Determine the (X, Y) coordinate at the center of the cell enclosing the given text.  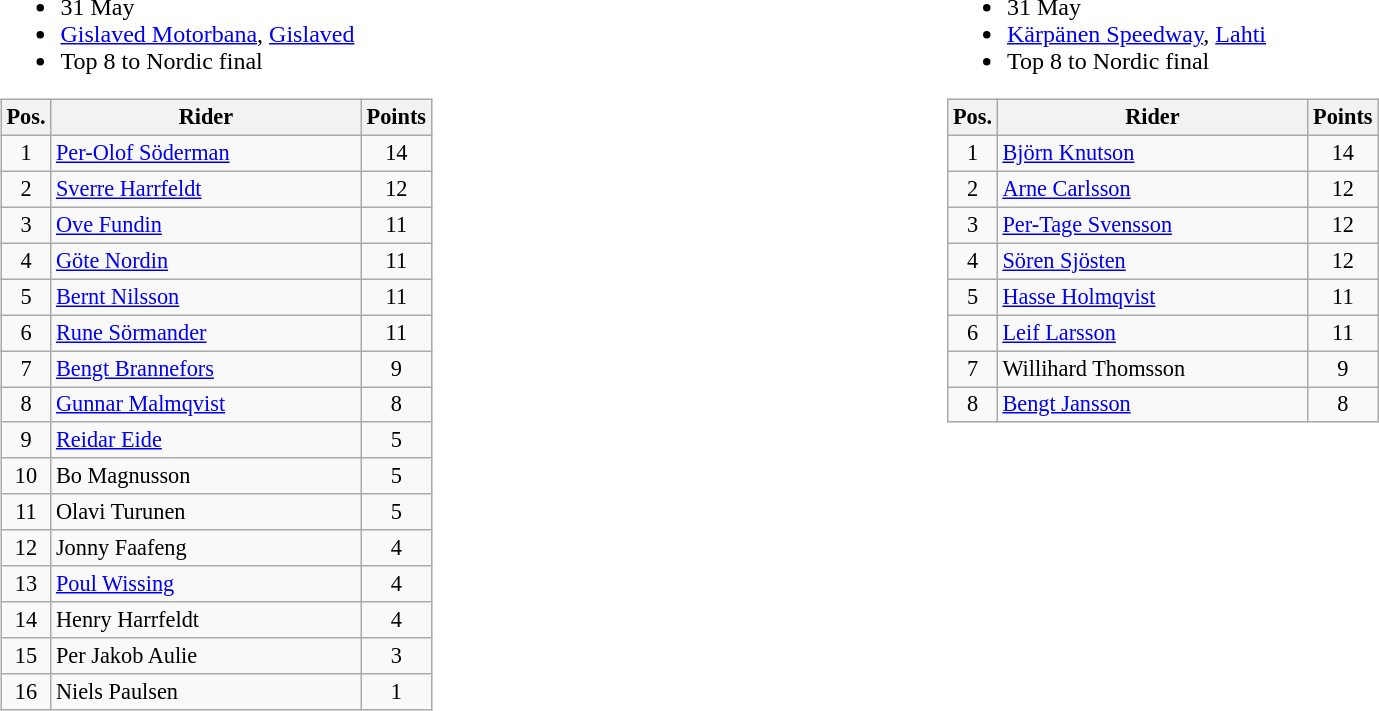
Olavi Turunen (206, 512)
Ove Fundin (206, 225)
Bengt Brannefors (206, 369)
Per-Olof Söderman (206, 153)
Göte Nordin (206, 261)
Arne Carlsson (1152, 189)
Reidar Eide (206, 440)
13 (26, 584)
16 (26, 692)
Rune Sörmander (206, 333)
Poul Wissing (206, 584)
Per Jakob Aulie (206, 656)
Sören Sjösten (1152, 261)
Gunnar Malmqvist (206, 404)
Bernt Nilsson (206, 297)
Hasse Holmqvist (1152, 297)
10 (26, 476)
15 (26, 656)
Sverre Harrfeldt (206, 189)
Niels Paulsen (206, 692)
Leif Larsson (1152, 333)
Jonny Faafeng (206, 548)
Per-Tage Svensson (1152, 225)
Willihard Thomsson (1152, 369)
Björn Knutson (1152, 153)
Bo Magnusson (206, 476)
Henry Harrfeldt (206, 620)
Bengt Jansson (1152, 404)
